Return [x, y] of the center of cell containing provided text 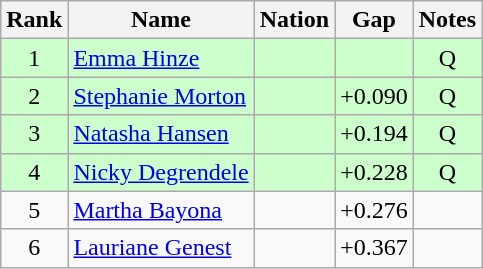
3 [34, 134]
Nicky Degrendele [161, 172]
+0.194 [374, 134]
Stephanie Morton [161, 96]
Martha Bayona [161, 210]
Rank [34, 20]
Notes [447, 20]
Gap [374, 20]
+0.367 [374, 248]
Lauriane Genest [161, 248]
2 [34, 96]
6 [34, 248]
+0.228 [374, 172]
4 [34, 172]
Name [161, 20]
+0.090 [374, 96]
Nation [294, 20]
Natasha Hansen [161, 134]
Emma Hinze [161, 58]
5 [34, 210]
+0.276 [374, 210]
1 [34, 58]
